Provide the (X, Y) coordinate of the cell's center where the given text is located.  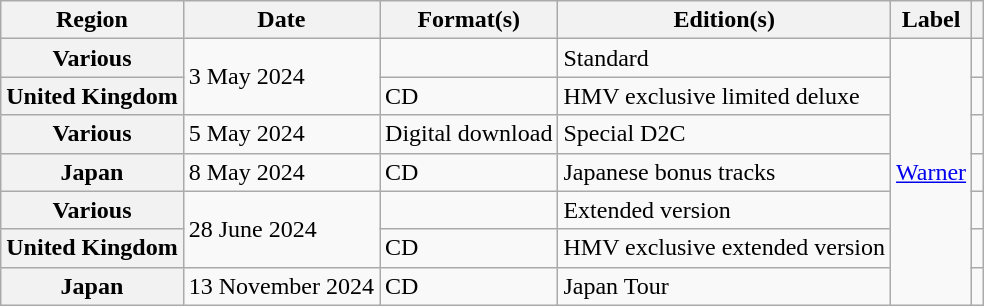
Format(s) (469, 20)
3 May 2024 (281, 77)
28 June 2024 (281, 229)
Warner (930, 172)
Digital download (469, 134)
Edition(s) (724, 20)
13 November 2024 (281, 286)
Standard (724, 58)
Label (930, 20)
Japanese bonus tracks (724, 172)
Date (281, 20)
Japan Tour (724, 286)
Region (92, 20)
Special D2C (724, 134)
HMV exclusive extended version (724, 248)
5 May 2024 (281, 134)
Extended version (724, 210)
HMV exclusive limited deluxe (724, 96)
8 May 2024 (281, 172)
